From the cell containing the given text, extract its center point as (X, Y) coordinate. 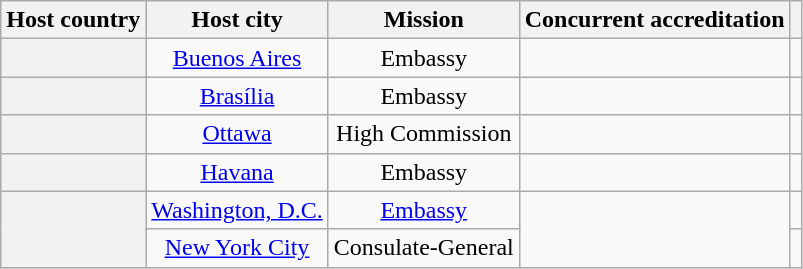
Consulate-General (424, 248)
Havana (237, 172)
High Commission (424, 134)
Concurrent accreditation (654, 20)
Mission (424, 20)
Brasília (237, 96)
Host country (74, 20)
Ottawa (237, 134)
Washington, D.C. (237, 210)
New York City (237, 248)
Host city (237, 20)
Buenos Aires (237, 58)
